Provide the (X, Y) coordinate of the cell's center where the given text is located.  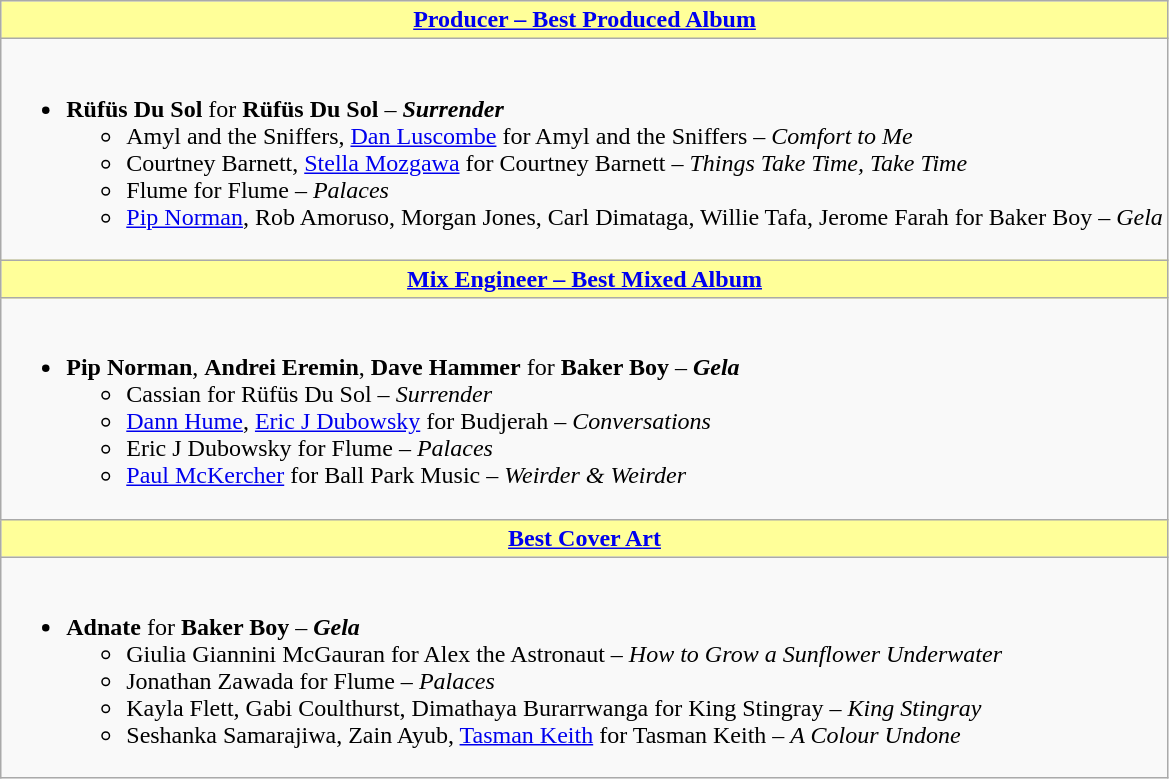
Mix Engineer – Best Mixed Album (585, 279)
Producer – Best Produced Album (585, 20)
Best Cover Art (585, 538)
